Return (X, Y) of the center of cell containing provided text 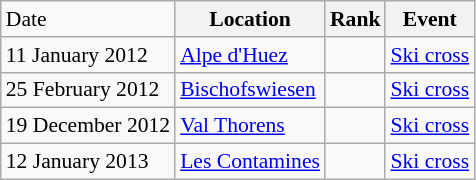
Event (430, 19)
Les Contamines (250, 162)
Bischofswiesen (250, 90)
Date (88, 19)
Val Thorens (250, 126)
Location (250, 19)
Alpe d'Huez (250, 55)
19 December 2012 (88, 126)
25 February 2012 (88, 90)
Rank (356, 19)
11 January 2012 (88, 55)
12 January 2013 (88, 162)
